Capture the cell that displays the provided text and extract its [x, y] central coordinate. 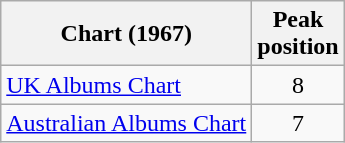
Australian Albums Chart [126, 123]
UK Albums Chart [126, 85]
8 [298, 85]
Chart (1967) [126, 34]
7 [298, 123]
Peakposition [298, 34]
